Identify which cell holds the provided text, then report its [x, y] central coordinate. 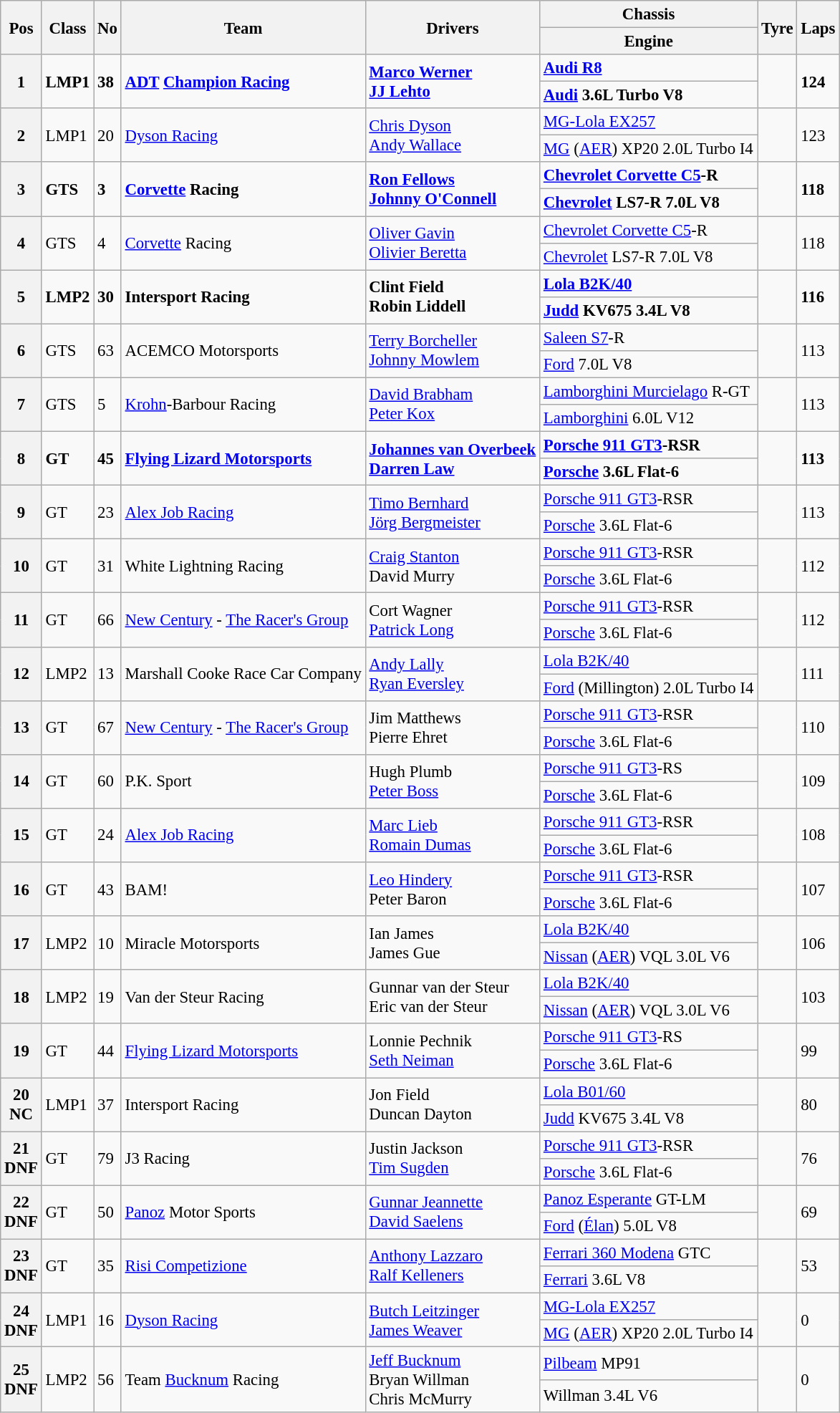
18 [21, 997]
37 [107, 1104]
Andy Lally Ryan Eversley [453, 673]
Engine [649, 42]
Audi 3.6L Turbo V8 [649, 95]
Ford 7.0L V8 [649, 365]
23 [107, 513]
BAM! [243, 889]
Cort Wagner Patrick Long [453, 620]
Ian James James Gue [453, 942]
Van der Steur Racing [243, 997]
Jon Field Duncan Dayton [453, 1104]
79 [107, 1159]
66 [107, 620]
21DNF [21, 1159]
ADT Champion Racing [243, 82]
Clint Field Robin Liddell [453, 296]
6 [21, 351]
30 [107, 296]
Ferrari 3.6L V8 [649, 1280]
Ford (Millington) 2.0L Turbo I4 [649, 688]
124 [818, 82]
Drivers [453, 27]
60 [107, 782]
24 [107, 835]
Leo Hindery Peter Baron [453, 889]
103 [818, 997]
Team Bucknum Racing [243, 1380]
1 [21, 82]
Pos [21, 27]
Pilbeam MP91 [649, 1364]
123 [818, 135]
Lonnie Pechnik Seth Neiman [453, 1051]
Hugh Plumb Peter Boss [453, 782]
No [107, 27]
White Lightning Racing [243, 566]
Anthony Lazzaro Ralf Kelleners [453, 1266]
50 [107, 1212]
Lola B01/60 [649, 1091]
110 [818, 728]
80 [818, 1104]
Oliver Gavin Olivier Beretta [453, 243]
56 [107, 1380]
23DNF [21, 1266]
111 [818, 673]
15 [21, 835]
Marshall Cooke Race Car Company [243, 673]
Saleen S7-R [649, 337]
Justin Jackson Tim Sugden [453, 1159]
David Brabham Peter Kox [453, 404]
53 [818, 1266]
11 [21, 620]
76 [818, 1159]
Lamborghini 6.0L V12 [649, 418]
Craig Stanton David Murry [453, 566]
Class [67, 27]
Willman 3.4L V6 [649, 1396]
31 [107, 566]
17 [21, 942]
Ford (Élan) 5.0L V8 [649, 1226]
Terry Borcheller Johnny Mowlem [453, 351]
107 [818, 889]
12 [21, 673]
J3 Racing [243, 1159]
Gunnar Jeannette David Saelens [453, 1212]
24DNF [21, 1319]
Chassis [649, 14]
Gunnar van der Steur Eric van der Steur [453, 997]
Ron Fellows Johnny O'Connell [453, 189]
Krohn-Barbour Racing [243, 404]
Team [243, 27]
Marco Werner JJ Lehto [453, 82]
106 [818, 942]
109 [818, 782]
Panoz Esperante GT-LM [649, 1199]
ACEMCO Motorsports [243, 351]
20 [107, 135]
63 [107, 351]
Panoz Motor Sports [243, 1212]
Johannes van Overbeek Darren Law [453, 458]
Chris Dyson Andy Wallace [453, 135]
43 [107, 889]
14 [21, 782]
Lamborghini Murcielago R-GT [649, 391]
38 [107, 82]
Tyre [778, 27]
Jim Matthews Pierre Ehret [453, 728]
Jeff Bucknum Bryan Willman Chris McMurry [453, 1380]
45 [107, 458]
Timo Bernhard Jörg Bergmeister [453, 513]
Risi Competizione [243, 1266]
Ferrari 360 Modena GTC [649, 1253]
108 [818, 835]
20NC [21, 1104]
22DNF [21, 1212]
44 [107, 1051]
P.K. Sport [243, 782]
25DNF [21, 1380]
Butch Leitzinger James Weaver [453, 1319]
67 [107, 728]
69 [818, 1212]
Laps [818, 27]
8 [21, 458]
2 [21, 135]
7 [21, 404]
9 [21, 513]
35 [107, 1266]
Audi R8 [649, 68]
99 [818, 1051]
Miracle Motorsports [243, 942]
Marc Lieb Romain Dumas [453, 835]
116 [818, 296]
